Find where the given text appears and provide that cell's center as [X, Y] coordinate. 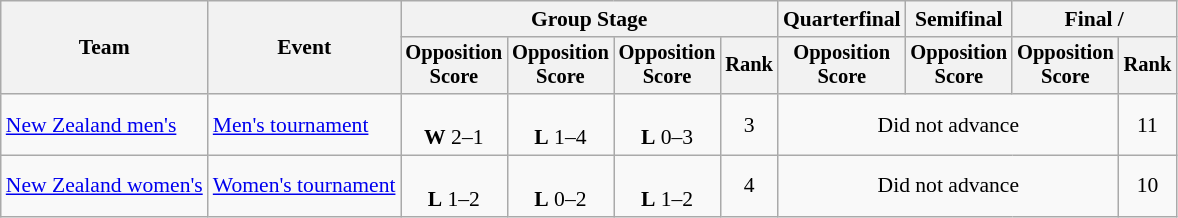
Final / [1094, 19]
Quarterfinal [842, 19]
3 [749, 124]
W 2–1 [454, 124]
11 [1148, 124]
L 0–3 [668, 124]
Group Stage [588, 19]
Team [104, 48]
L 0–2 [560, 186]
New Zealand men's [104, 124]
10 [1148, 186]
Semifinal [960, 19]
New Zealand women's [104, 186]
Men's tournament [304, 124]
4 [749, 186]
Event [304, 48]
L 1–4 [560, 124]
Women's tournament [304, 186]
